Provide the [X, Y] coordinate of the cell's center where the given text is located.  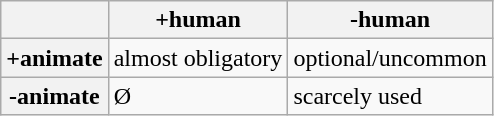
-human [390, 20]
almost obligatory [198, 58]
-animate [54, 96]
+animate [54, 58]
Ø [198, 96]
+human [198, 20]
scarcely used [390, 96]
optional/uncommon [390, 58]
